Detect which cell encompasses the target text, then output its [X, Y] center coordinate. 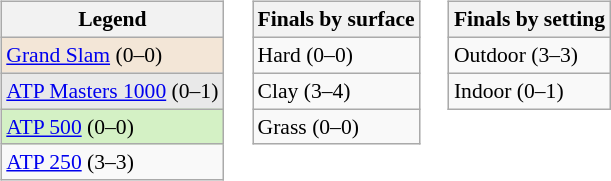
Clay (3–4) [336, 91]
Hard (0–0) [336, 55]
ATP Masters 1000 (0–1) [112, 91]
Finals by surface [336, 20]
ATP 250 (3–3) [112, 162]
Outdoor (3–3) [530, 55]
Grass (0–0) [336, 127]
Legend [112, 20]
Indoor (0–1) [530, 91]
ATP 500 (0–0) [112, 127]
Finals by setting [530, 20]
Grand Slam (0–0) [112, 55]
